Locate the cell with the specified text and output its (x, y) center coordinate. 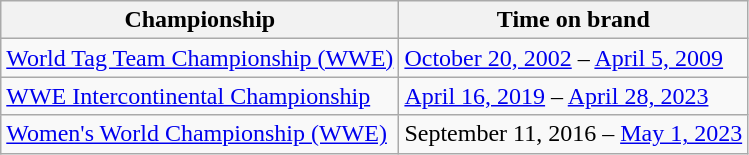
World Tag Team Championship (WWE) (200, 58)
Time on brand (574, 20)
Championship (200, 20)
Women's World Championship (WWE) (200, 134)
October 20, 2002 – April 5, 2009 (574, 58)
April 16, 2019 – April 28, 2023 (574, 96)
WWE Intercontinental Championship (200, 96)
September 11, 2016 – May 1, 2023 (574, 134)
